For the text-containing cell, return its midpoint in [x, y] coordinate format. 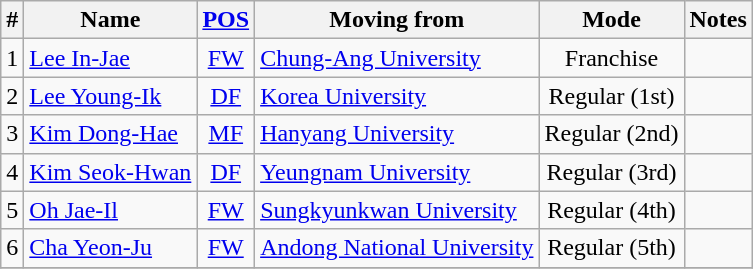
# [12, 20]
5 [12, 210]
Sungkyunkwan University [397, 210]
6 [12, 248]
Kim Dong-Hae [110, 134]
2 [12, 96]
Hanyang University [397, 134]
3 [12, 134]
Chung-Ang University [397, 58]
4 [12, 172]
Regular (4th) [612, 210]
Cha Yeon-Ju [110, 248]
Regular (2nd) [612, 134]
Regular (1st) [612, 96]
Notes [718, 20]
Name [110, 20]
Lee Young-Ik [110, 96]
1 [12, 58]
Korea University [397, 96]
Regular (5th) [612, 248]
Yeungnam University [397, 172]
Oh Jae-Il [110, 210]
Kim Seok-Hwan [110, 172]
POS [226, 20]
Mode [612, 20]
MF [226, 134]
Lee In-Jae [110, 58]
Andong National University [397, 248]
Franchise [612, 58]
Moving from [397, 20]
Regular (3rd) [612, 172]
